Detect which cell encompasses the target text, then output its (X, Y) center coordinate. 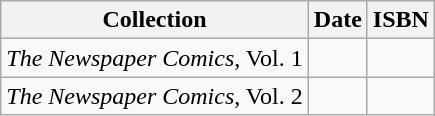
Date (338, 20)
ISBN (400, 20)
The Newspaper Comics, Vol. 2 (155, 96)
The Newspaper Comics, Vol. 1 (155, 58)
Collection (155, 20)
